Find where the given text appears and provide that cell's center as [X, Y] coordinate. 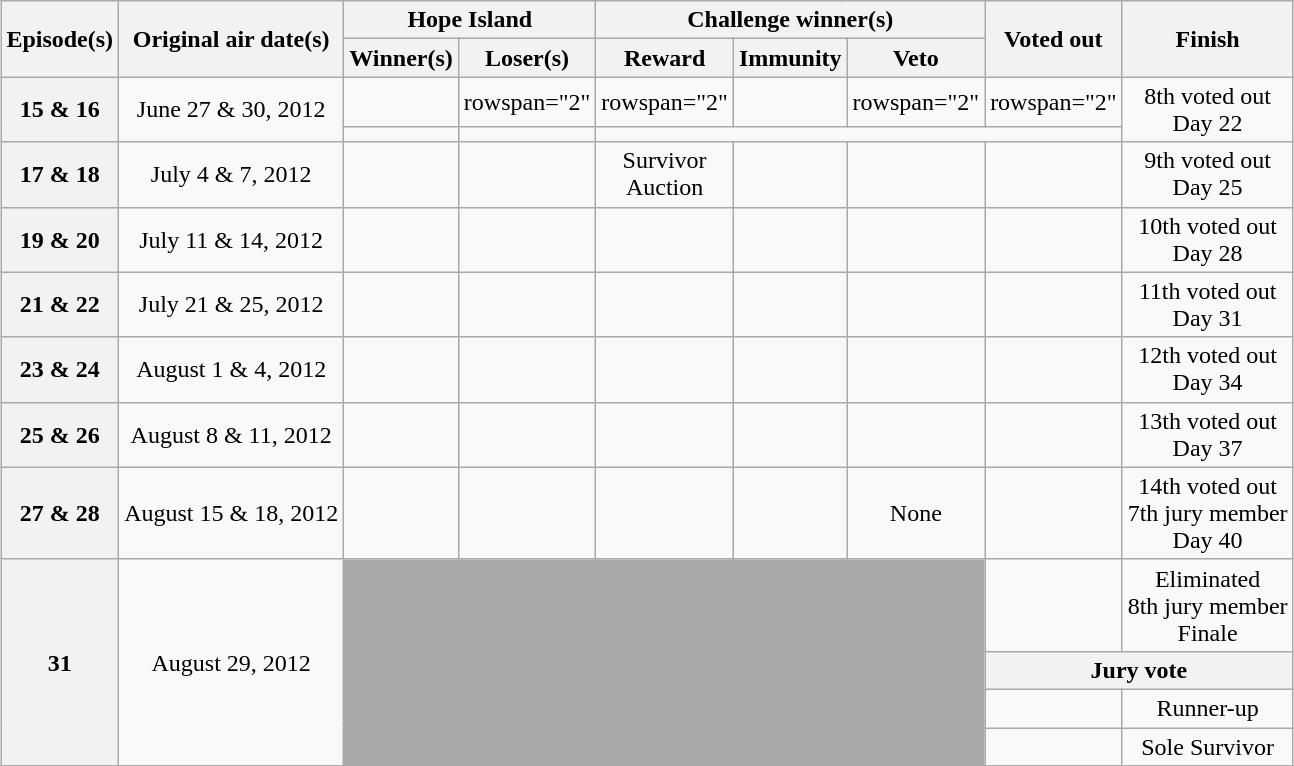
31 [60, 662]
19 & 20 [60, 240]
Immunity [790, 58]
11th voted outDay 31 [1208, 304]
July 21 & 25, 2012 [232, 304]
SurvivorAuction [665, 174]
August 1 & 4, 2012 [232, 370]
21 & 22 [60, 304]
27 & 28 [60, 513]
23 & 24 [60, 370]
17 & 18 [60, 174]
Veto [916, 58]
Jury vote [1140, 670]
Eliminated8th jury memberFinale [1208, 605]
13th voted outDay 37 [1208, 434]
15 & 16 [60, 110]
Loser(s) [527, 58]
Reward [665, 58]
Challenge winner(s) [790, 20]
June 27 & 30, 2012 [232, 110]
August 15 & 18, 2012 [232, 513]
Sole Survivor [1208, 747]
8th voted outDay 22 [1208, 110]
Runner-up [1208, 708]
12th voted outDay 34 [1208, 370]
July 4 & 7, 2012 [232, 174]
July 11 & 14, 2012 [232, 240]
9th voted outDay 25 [1208, 174]
Voted out [1054, 39]
Episode(s) [60, 39]
Winner(s) [402, 58]
None [916, 513]
Finish [1208, 39]
10th voted outDay 28 [1208, 240]
25 & 26 [60, 434]
14th voted out7th jury memberDay 40 [1208, 513]
Hope Island [470, 20]
Original air date(s) [232, 39]
August 29, 2012 [232, 662]
August 8 & 11, 2012 [232, 434]
